Scan for the cell matching the given text and deliver its [X, Y] coordinate at center. 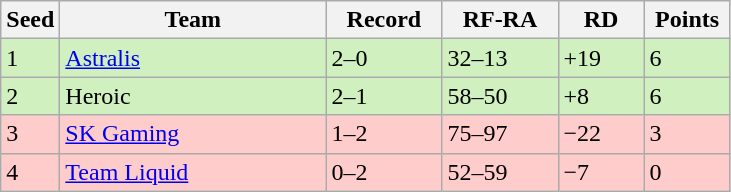
+8 [601, 96]
2 [30, 96]
1 [30, 58]
52–59 [500, 172]
0 [687, 172]
Team Liquid [193, 172]
2–1 [384, 96]
2–0 [384, 58]
0–2 [384, 172]
−7 [601, 172]
Team [193, 20]
Seed [30, 20]
Astralis [193, 58]
SK Gaming [193, 134]
4 [30, 172]
58–50 [500, 96]
RD [601, 20]
32–13 [500, 58]
RF-RA [500, 20]
−22 [601, 134]
75–97 [500, 134]
+19 [601, 58]
Points [687, 20]
Record [384, 20]
Heroic [193, 96]
1–2 [384, 134]
